Search for the cell housing the specified text and yield its [x, y] center coordinate. 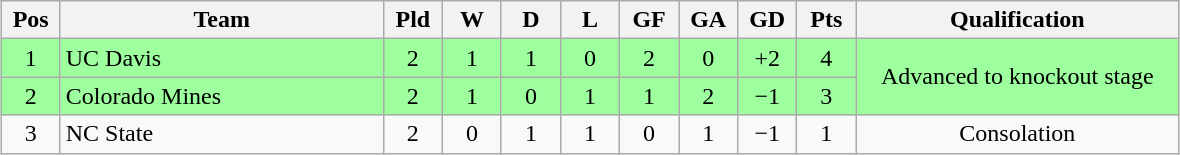
+2 [768, 58]
GD [768, 20]
4 [826, 58]
Pts [826, 20]
Colorado Mines [222, 96]
Pos [30, 20]
GF [650, 20]
Qualification [1018, 20]
Team [222, 20]
D [530, 20]
NC State [222, 134]
W [472, 20]
Advanced to knockout stage [1018, 77]
GA [708, 20]
Consolation [1018, 134]
Pld [412, 20]
L [590, 20]
UC Davis [222, 58]
